Determine the [x, y] coordinate at the center of the cell enclosing the given text.  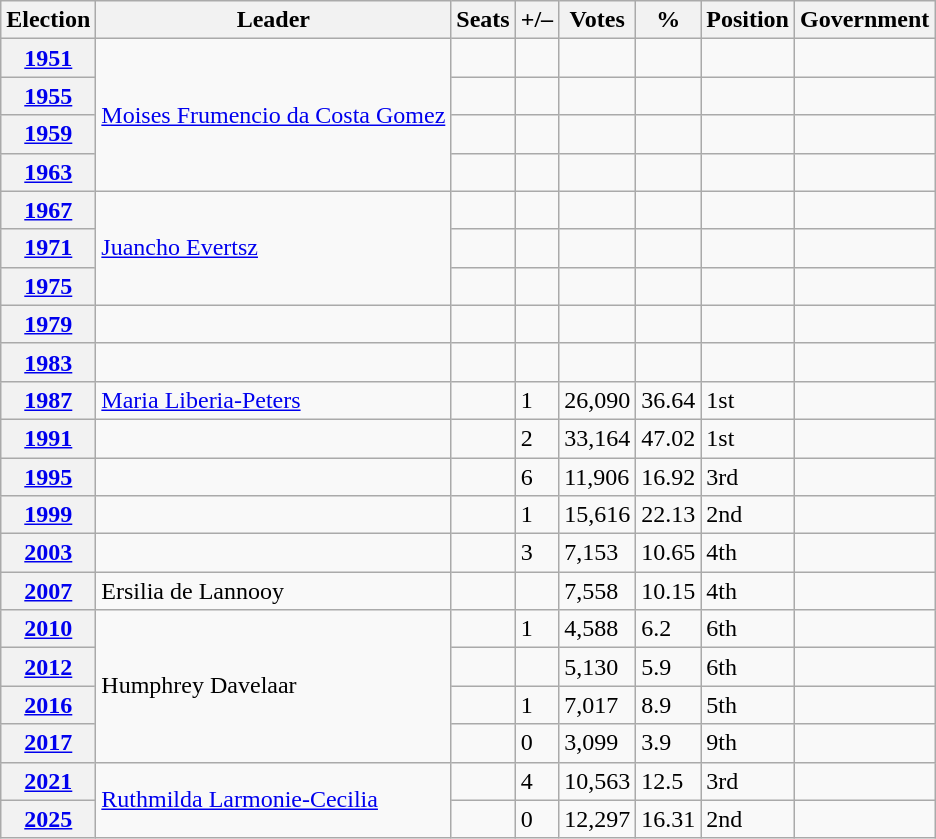
15,616 [598, 515]
47.02 [668, 438]
2007 [48, 591]
3.9 [668, 743]
1983 [48, 362]
3 [536, 553]
Seats [483, 20]
Moises Frumencio da Costa Gomez [274, 115]
4,588 [598, 629]
1979 [48, 324]
+/– [536, 20]
22.13 [668, 515]
10.65 [668, 553]
Votes [598, 20]
Position [748, 20]
2016 [48, 705]
3,099 [598, 743]
5th [748, 705]
8.9 [668, 705]
1951 [48, 58]
Leader [274, 20]
11,906 [598, 477]
10,563 [598, 781]
6 [536, 477]
12.5 [668, 781]
Ersilia de Lannooy [274, 591]
7,017 [598, 705]
1959 [48, 134]
1975 [48, 286]
1971 [48, 248]
Maria Liberia-Peters [274, 400]
1967 [48, 210]
36.64 [668, 400]
2003 [48, 553]
10.15 [668, 591]
4 [536, 781]
2021 [48, 781]
26,090 [598, 400]
1999 [48, 515]
% [668, 20]
16.31 [668, 819]
2012 [48, 667]
9th [748, 743]
Juancho Evertsz [274, 248]
7,558 [598, 591]
Election [48, 20]
33,164 [598, 438]
Humphrey Davelaar [274, 686]
5.9 [668, 667]
12,297 [598, 819]
1995 [48, 477]
2010 [48, 629]
5,130 [598, 667]
Government [865, 20]
2017 [48, 743]
16.92 [668, 477]
1955 [48, 96]
7,153 [598, 553]
Ruthmilda Larmonie-Cecilia [274, 800]
6.2 [668, 629]
2025 [48, 819]
1987 [48, 400]
1963 [48, 172]
2 [536, 438]
1991 [48, 438]
